Find where the given text appears and provide that cell's center as [X, Y] coordinate. 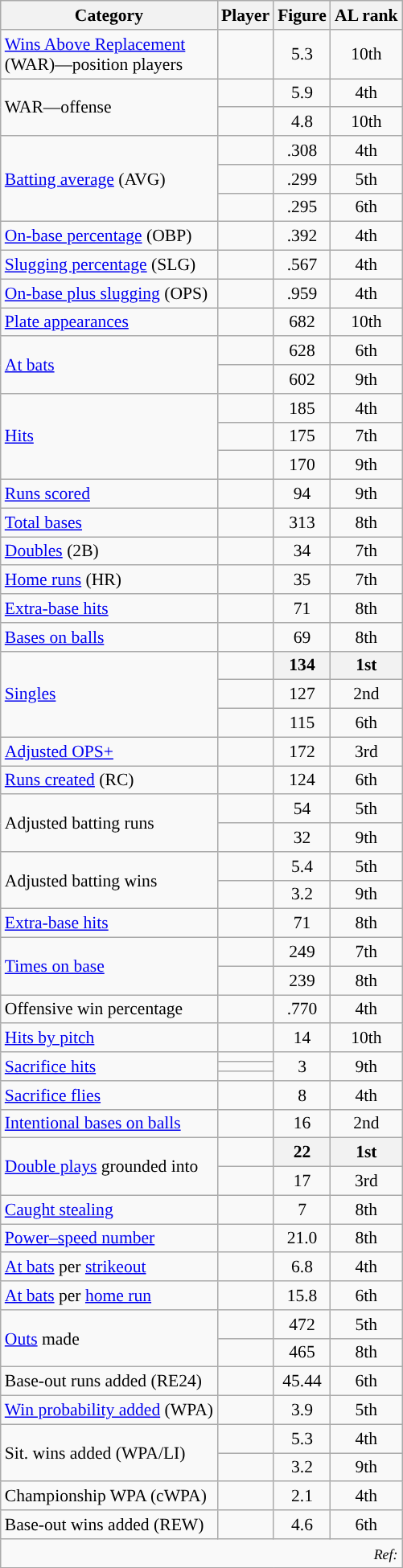
Runs created (RC) [109, 780]
17 [302, 1181]
Base-out wins added (REW) [109, 1525]
.299 [302, 179]
Bases on balls [109, 637]
Home runs (HR) [109, 580]
.567 [302, 265]
465 [302, 1353]
.392 [302, 236]
Doubles (2B) [109, 551]
At bats [109, 365]
Player [245, 15]
Total bases [109, 522]
124 [302, 780]
Championship WPA (cWPA) [109, 1496]
34 [302, 551]
On-base percentage (OBP) [109, 236]
Hits by pitch [109, 1038]
Adjusted batting runs [109, 823]
682 [302, 322]
Sacrifice flies [109, 1095]
602 [302, 379]
115 [302, 723]
14 [302, 1038]
Adjusted batting wins [109, 881]
Offensive win percentage [109, 1009]
628 [302, 351]
Base-out runs added (RE24) [109, 1382]
472 [302, 1324]
Batting average (AVG) [109, 178]
94 [302, 494]
16 [302, 1124]
Power–speed number [109, 1238]
Figure [302, 15]
Singles [109, 694]
On-base plus slugging (OPS) [109, 293]
54 [302, 809]
Win probability added (WPA) [109, 1410]
2.1 [302, 1496]
Category [109, 15]
69 [302, 637]
5.4 [302, 866]
4.8 [302, 122]
.308 [302, 150]
AL rank [367, 15]
Ref: [201, 1554]
Double plays grounded into [109, 1167]
127 [302, 694]
At bats per home run [109, 1296]
.770 [302, 1009]
8 [302, 1095]
313 [302, 522]
22 [302, 1152]
Intentional bases on balls [109, 1124]
At bats per strikeout [109, 1267]
Runs scored [109, 494]
.959 [302, 293]
175 [302, 436]
35 [302, 580]
.295 [302, 207]
WAR—offense [109, 108]
Outs made [109, 1339]
32 [302, 837]
Adjusted OPS+ [109, 751]
5.9 [302, 93]
239 [302, 981]
Sacrifice hits [109, 1066]
Slugging percentage (SLG) [109, 265]
134 [302, 665]
Plate appearances [109, 322]
6.8 [302, 1267]
170 [302, 465]
Sit. wins added (WPA/LI) [109, 1453]
45.44 [302, 1382]
3.9 [302, 1410]
21.0 [302, 1238]
15.8 [302, 1296]
4.6 [302, 1525]
Times on base [109, 966]
172 [302, 751]
249 [302, 952]
Hits [109, 437]
Wins Above Replacement (WAR)—position players [109, 55]
185 [302, 408]
3 [302, 1066]
Caught stealing [109, 1210]
7 [302, 1210]
